From the cell containing the given text, extract its center point as (x, y) coordinate. 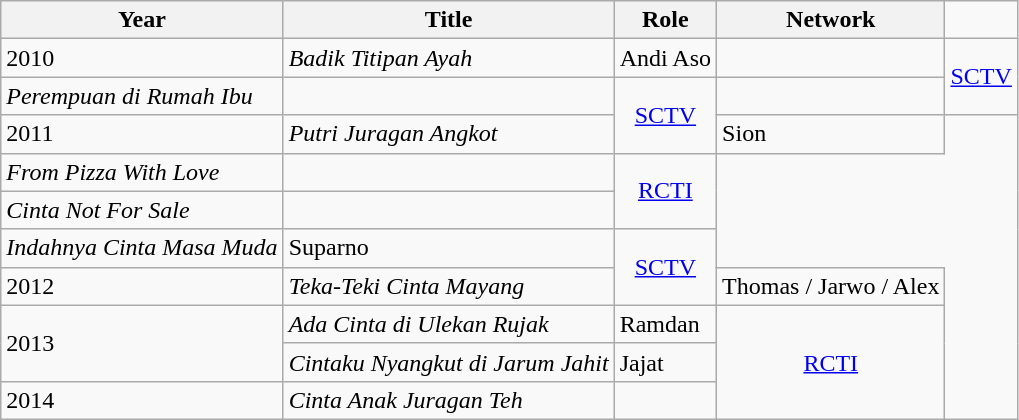
2014 (142, 400)
From Pizza With Love (142, 172)
2013 (142, 343)
Cintaku Nyangkut di Jarum Jahit (448, 362)
Network (831, 20)
Badik Titipan Ayah (448, 58)
Indahnya Cinta Masa Muda (142, 248)
Ramdan (665, 324)
Cinta Anak Juragan Teh (448, 400)
Teka-Teki Cinta Mayang (448, 286)
2012 (142, 286)
Perempuan di Rumah Ibu (142, 96)
Cinta Not For Sale (142, 210)
Jajat (665, 362)
Andi Aso (665, 58)
Sion (831, 134)
Role (665, 20)
Ada Cinta di Ulekan Rujak (448, 324)
Title (448, 20)
Year (142, 20)
Suparno (448, 248)
Putri Juragan Angkot (448, 134)
Thomas / Jarwo / Alex (831, 286)
2010 (142, 58)
2011 (142, 134)
